Capture the cell that displays the provided text and extract its [X, Y] central coordinate. 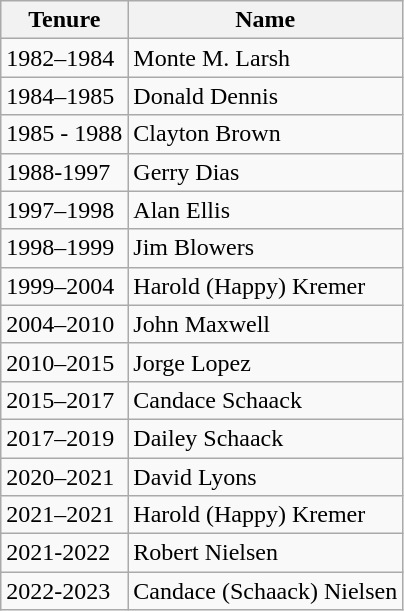
2017–2019 [64, 438]
1999–2004 [64, 286]
1997–1998 [64, 210]
Tenure [64, 20]
2015–2017 [64, 400]
Jim Blowers [266, 248]
2022-2023 [64, 591]
2020–2021 [64, 477]
1998–1999 [64, 248]
Jorge Lopez [266, 362]
2004–2010 [64, 324]
2021-2022 [64, 553]
Candace (Schaack) Nielsen [266, 591]
Dailey Schaack [266, 438]
Name [266, 20]
John Maxwell [266, 324]
Clayton Brown [266, 134]
2010–2015 [64, 362]
1982–1984 [64, 58]
Robert Nielsen [266, 553]
Monte M. Larsh [266, 58]
Candace Schaack [266, 400]
2021–2021 [64, 515]
1988-1997 [64, 172]
1985 - 1988 [64, 134]
Donald Dennis [266, 96]
1984–1985 [64, 96]
Gerry Dias [266, 172]
David Lyons [266, 477]
Alan Ellis [266, 210]
